Scan for the cell matching the given text and deliver its (x, y) coordinate at center. 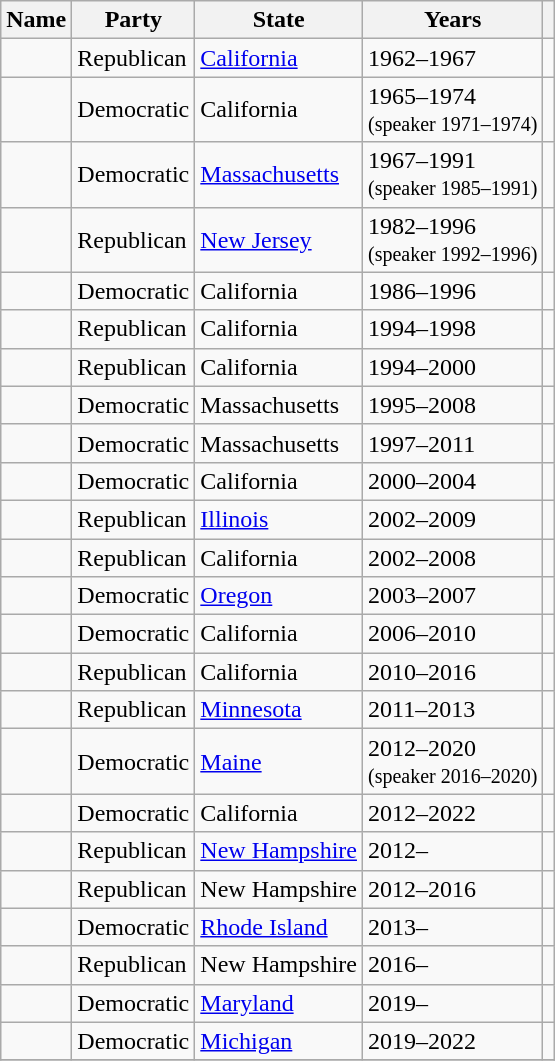
2016– (452, 965)
1962–1967 (452, 58)
1986–1996 (452, 291)
1967–1991(speaker 1985–1991) (452, 174)
2019– (452, 1003)
Name (36, 20)
Party (134, 20)
Maryland (279, 1003)
2002–2008 (452, 557)
Illinois (279, 519)
1994–1998 (452, 329)
1965–1974(speaker 1971–1974) (452, 110)
1994–2000 (452, 367)
2010–2016 (452, 672)
2012–2020(speaker 2016–2020) (452, 762)
2019–2022 (452, 1041)
2000–2004 (452, 481)
Minnesota (279, 710)
State (279, 20)
2002–2009 (452, 519)
Oregon (279, 596)
2012–2022 (452, 813)
Years (452, 20)
2012– (452, 851)
2006–2010 (452, 634)
1995–2008 (452, 405)
2011–2013 (452, 710)
2012–2016 (452, 889)
Maine (279, 762)
New Jersey (279, 240)
1997–2011 (452, 443)
1982–1996(speaker 1992–1996) (452, 240)
2003–2007 (452, 596)
Michigan (279, 1041)
2013– (452, 927)
Rhode Island (279, 927)
